For the text-containing cell, return its midpoint in (X, Y) coordinate format. 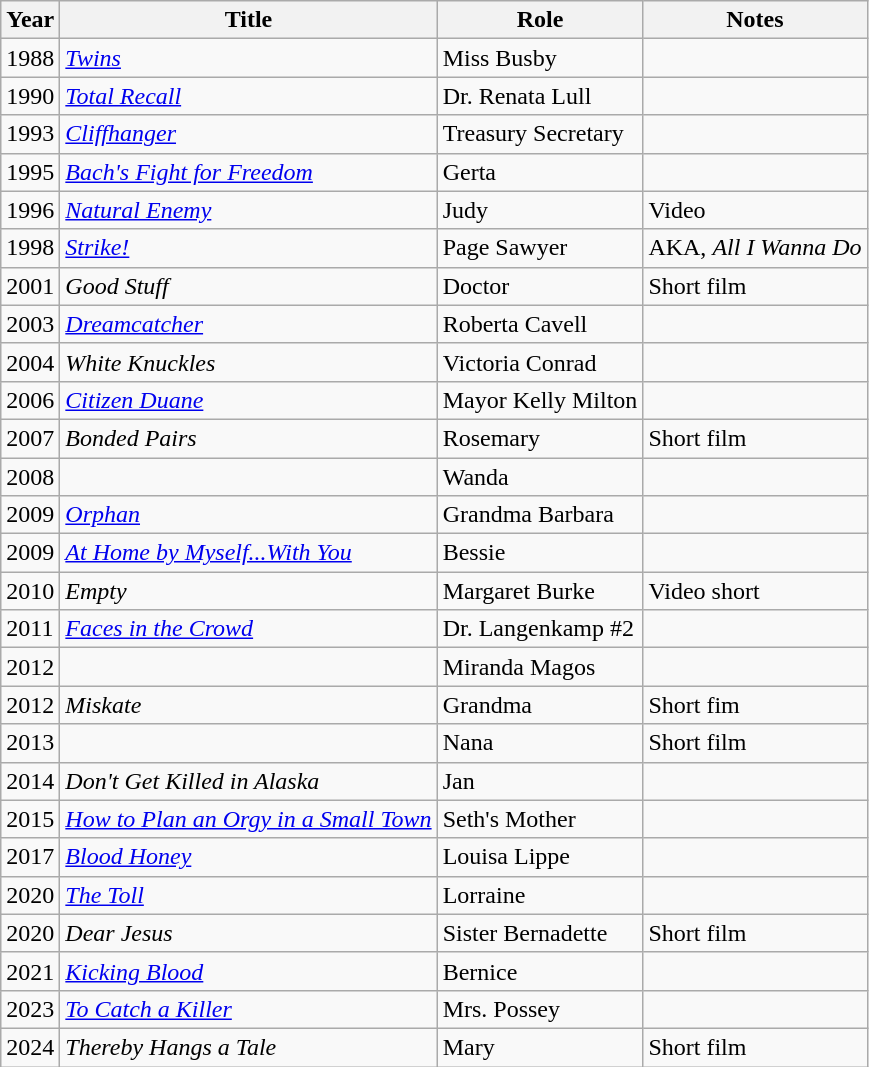
Bessie (540, 553)
AKA, All I Wanna Do (755, 248)
2006 (30, 400)
Dr. Renata Lull (540, 96)
Bernice (540, 971)
2017 (30, 857)
Wanda (540, 477)
Miranda Magos (540, 667)
Roberta Cavell (540, 324)
White Knuckles (248, 362)
Miskate (248, 705)
1995 (30, 172)
Doctor (540, 286)
Citizen Duane (248, 400)
Grandma Barbara (540, 515)
Twins (248, 58)
At Home by Myself...With You (248, 553)
Nana (540, 743)
Margaret Burke (540, 591)
2004 (30, 362)
Video (755, 210)
Short fim (755, 705)
Grandma (540, 705)
2001 (30, 286)
Notes (755, 20)
The Toll (248, 895)
2014 (30, 781)
Gerta (540, 172)
Kicking Blood (248, 971)
Empty (248, 591)
Lorraine (540, 895)
Cliffhanger (248, 134)
To Catch a Killer (248, 1009)
Mrs. Possey (540, 1009)
2010 (30, 591)
Strike! (248, 248)
Dear Jesus (248, 933)
2021 (30, 971)
1990 (30, 96)
2024 (30, 1047)
Bach's Fight for Freedom (248, 172)
1996 (30, 210)
Miss Busby (540, 58)
Title (248, 20)
Victoria Conrad (540, 362)
Judy (540, 210)
2008 (30, 477)
2003 (30, 324)
Mayor Kelly Milton (540, 400)
2015 (30, 819)
Good Stuff (248, 286)
2011 (30, 629)
Video short (755, 591)
1993 (30, 134)
Dr. Langenkamp #2 (540, 629)
1988 (30, 58)
Bonded Pairs (248, 438)
1998 (30, 248)
How to Plan an Orgy in a Small Town (248, 819)
Treasury Secretary (540, 134)
Role (540, 20)
Orphan (248, 515)
Total Recall (248, 96)
Natural Enemy (248, 210)
Seth's Mother (540, 819)
Jan (540, 781)
2007 (30, 438)
Blood Honey (248, 857)
Thereby Hangs a Tale (248, 1047)
Faces in the Crowd (248, 629)
Don't Get Killed in Alaska (248, 781)
Mary (540, 1047)
Year (30, 20)
2013 (30, 743)
Sister Bernadette (540, 933)
Dreamcatcher (248, 324)
Rosemary (540, 438)
2023 (30, 1009)
Louisa Lippe (540, 857)
Page Sawyer (540, 248)
